Search for the cell housing the specified text and yield its (x, y) center coordinate. 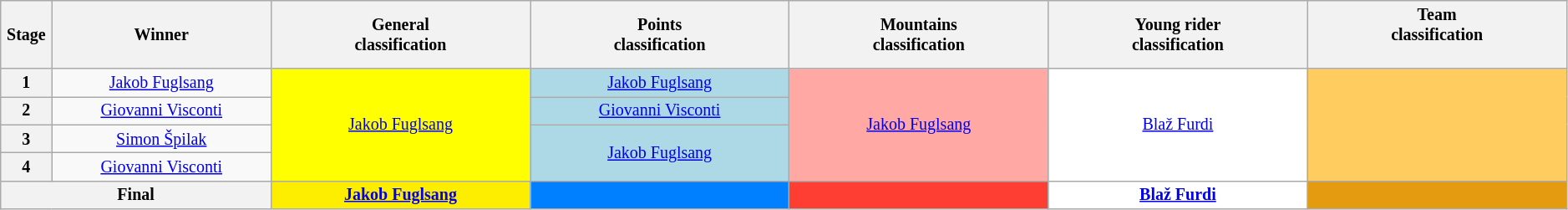
Stage (27, 35)
Young riderclassification (1178, 35)
Mountainsclassification (919, 35)
Teamclassification (1437, 35)
1 (27, 84)
4 (27, 167)
Winner (161, 35)
Final (136, 194)
2 (27, 110)
Pointsclassification (660, 35)
3 (27, 139)
Generalclassification (400, 35)
Simon Špilak (161, 139)
